Locate the cell with the specified text and output its (X, Y) center coordinate. 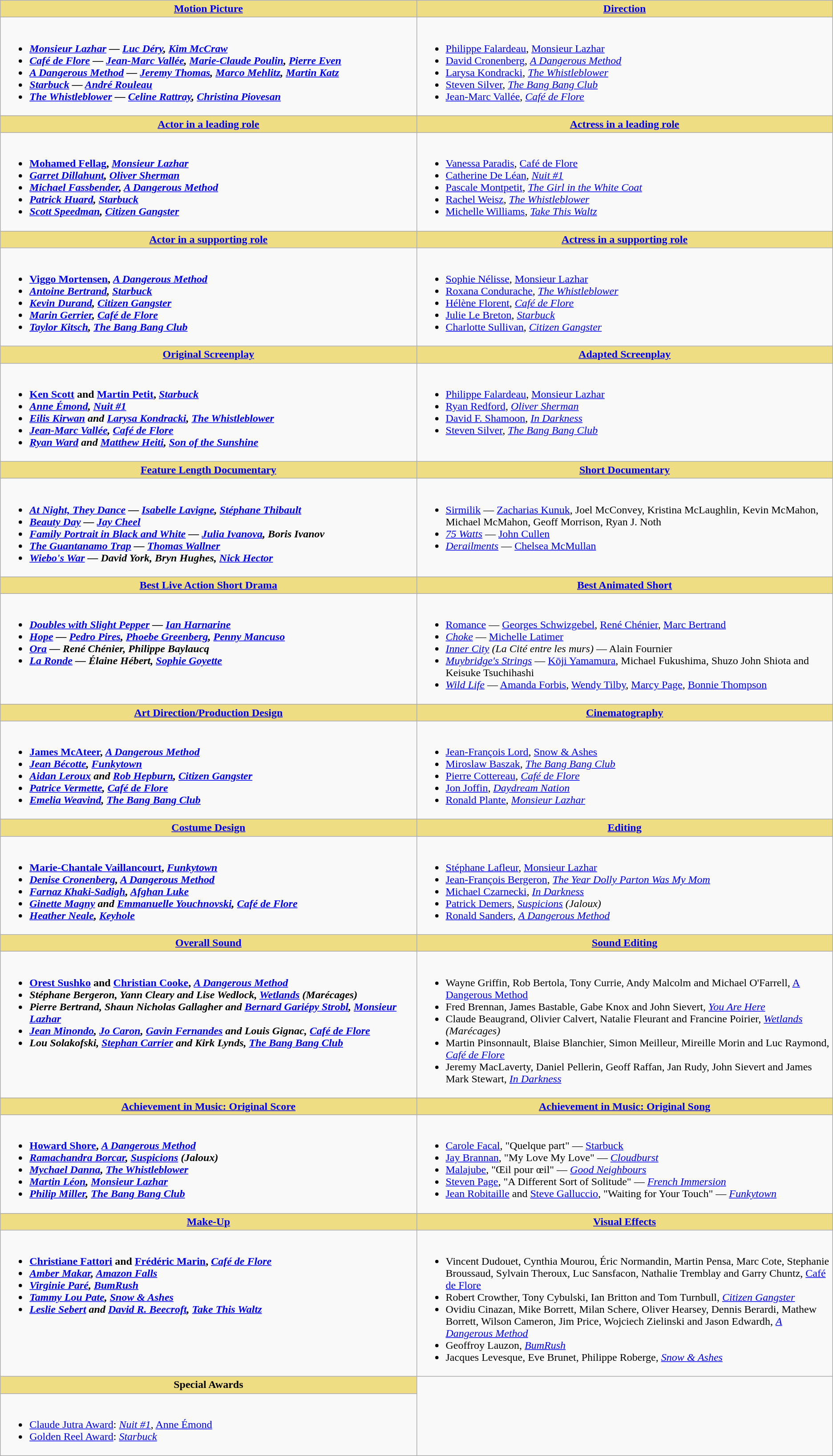
Overall Sound (208, 943)
Actress in a supporting role (625, 239)
Actor in a leading role (208, 124)
Motion Picture (208, 9)
Visual Effects (625, 1222)
Philippe Falardeau, Monsieur LazharRyan Redford, Oliver ShermanDavid F. Shamoon, In DarknessSteven Silver, The Bang Bang Club (625, 412)
Actress in a leading role (625, 124)
Actor in a supporting role (208, 239)
Sound Editing (625, 943)
Special Awards (208, 1385)
Original Screenplay (208, 355)
Best Live Action Short Drama (208, 585)
Costume Design (208, 828)
Feature Length Documentary (208, 470)
Editing (625, 828)
Best Animated Short (625, 585)
Make-Up (208, 1222)
Short Documentary (625, 470)
Cinematography (625, 712)
Adapted Screenplay (625, 355)
Claude Jutra Award: Nuit #1, Anne ÉmondGolden Reel Award: Starbuck (208, 1424)
Art Direction/Production Design (208, 712)
Achievement in Music: Original Song (625, 1106)
Direction (625, 9)
Achievement in Music: Original Score (208, 1106)
